Extract the [X, Y] coordinate from the center of the cell holding the provided text.  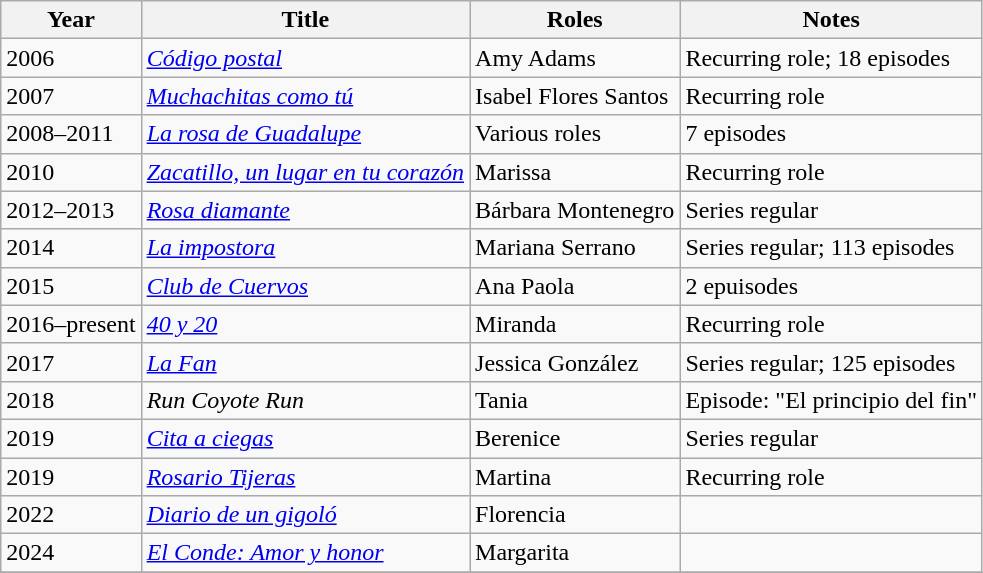
La Fan [305, 362]
Martina [575, 477]
La rosa de Guadalupe [305, 134]
2007 [71, 96]
Tania [575, 400]
2016–present [71, 324]
2012–2013 [71, 210]
Roles [575, 20]
Cita a ciegas [305, 438]
Ana Paola [575, 286]
2018 [71, 400]
Run Coyote Run [305, 400]
Year [71, 20]
Marissa [575, 172]
Title [305, 20]
2010 [71, 172]
Episode: "El principio del fin" [832, 400]
Rosa diamante [305, 210]
Isabel Flores Santos [575, 96]
40 y 20 [305, 324]
Notes [832, 20]
2006 [71, 58]
Muchachitas como tú [305, 96]
Diario de un gigoló [305, 515]
Zacatillo, un lugar en tu corazón [305, 172]
Bárbara Montenegro [575, 210]
Florencia [575, 515]
2017 [71, 362]
La impostora [305, 248]
Berenice [575, 438]
Rosario Tijeras [305, 477]
7 episodes [832, 134]
Margarita [575, 553]
Amy Adams [575, 58]
Series regular; 113 episodes [832, 248]
Various roles [575, 134]
Recurring role; 18 episodes [832, 58]
Miranda [575, 324]
Código postal [305, 58]
2 epuisodes [832, 286]
El Conde: Amor y honor [305, 553]
2015 [71, 286]
Club de Cuervos [305, 286]
2014 [71, 248]
2024 [71, 553]
2022 [71, 515]
Series regular; 125 episodes [832, 362]
2008–2011 [71, 134]
Mariana Serrano [575, 248]
Jessica González [575, 362]
